Return (X, Y) of the center of cell containing provided text 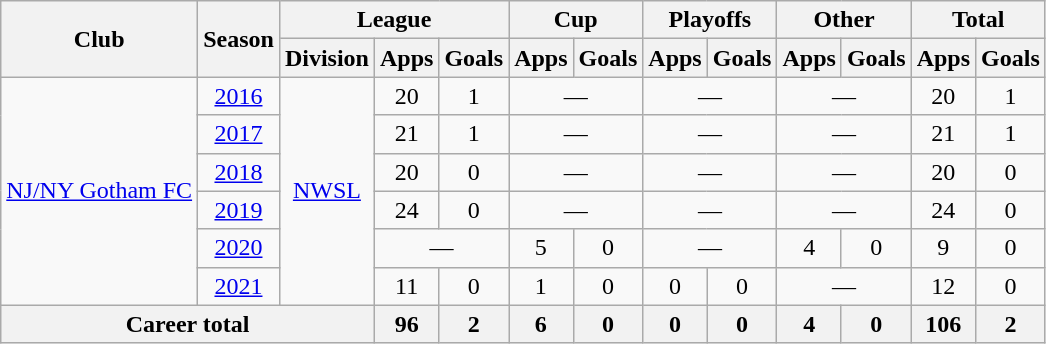
Division (326, 58)
2020 (239, 248)
Club (100, 39)
106 (943, 324)
NWSL (326, 191)
2021 (239, 286)
NJ/NY Gotham FC (100, 191)
12 (943, 286)
9 (943, 248)
Season (239, 39)
Total (978, 20)
5 (541, 248)
96 (406, 324)
Career total (188, 324)
League (394, 20)
11 (406, 286)
2016 (239, 96)
Other (844, 20)
2019 (239, 210)
2017 (239, 134)
Cup (576, 20)
6 (541, 324)
2018 (239, 172)
Playoffs (710, 20)
